Find where the given text appears and provide that cell's center as (X, Y) coordinate. 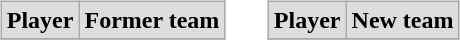
Former team (152, 20)
New team (402, 20)
